Output the [x, y] coordinate of the center of the cell containing the given text.  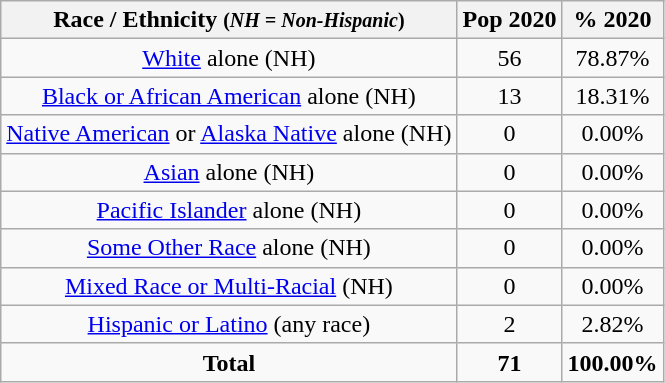
13 [510, 96]
Pacific Islander alone (NH) [229, 210]
18.31% [612, 96]
Some Other Race alone (NH) [229, 248]
Total [229, 362]
Mixed Race or Multi-Racial (NH) [229, 286]
56 [510, 58]
2.82% [612, 324]
71 [510, 362]
100.00% [612, 362]
Hispanic or Latino (any race) [229, 324]
78.87% [612, 58]
Race / Ethnicity (NH = Non-Hispanic) [229, 20]
% 2020 [612, 20]
Pop 2020 [510, 20]
Asian alone (NH) [229, 172]
Black or African American alone (NH) [229, 96]
Native American or Alaska Native alone (NH) [229, 134]
White alone (NH) [229, 58]
2 [510, 324]
